Return the (X, Y) coordinate for the center point of the cell that contains the specified text.  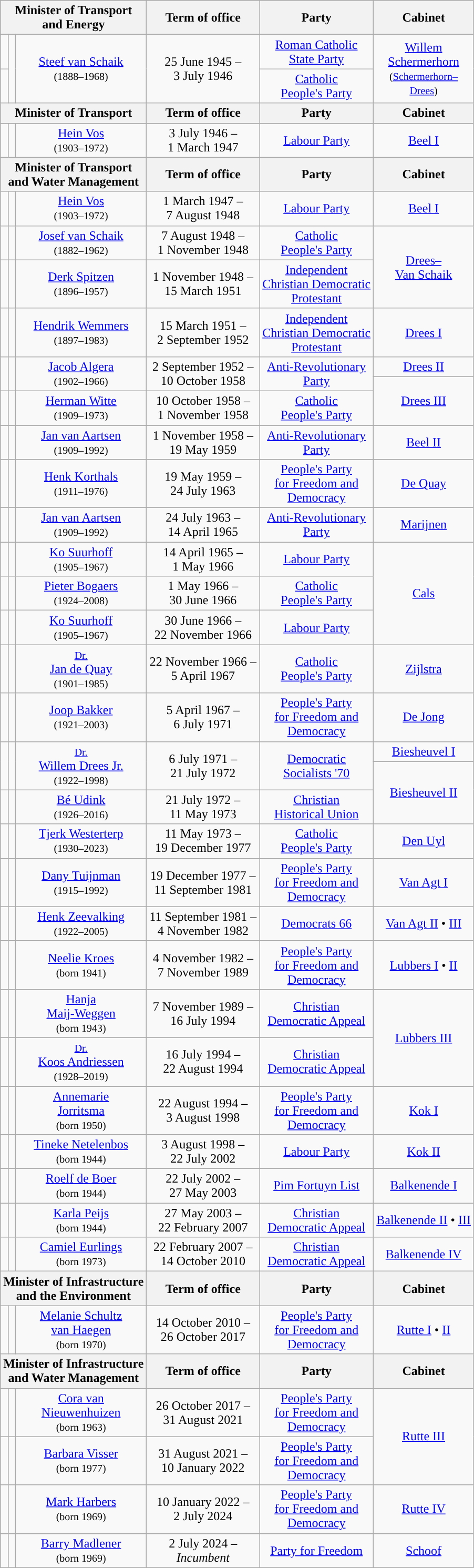
Willem Schermerhorn (Schermerhorn–Drees) (424, 69)
Roelf de Boer (born 1944) (81, 1186)
4 November 1982 – 7 November 1989 (203, 965)
De Jong (424, 717)
Dr. Jan de Quay (1901–1985) (81, 669)
14 October 2010 – 26 October 2017 (203, 1330)
Party for Freedom (316, 1550)
Democrats 66 (316, 923)
Mark Harbers (born 1969) (81, 1509)
Minister of Infrastructure and the Environment (74, 1288)
22 February 2007 – 14 October 2010 (203, 1255)
Balkenende I (424, 1186)
Herman Witte (1909–1973) (81, 408)
Dany Tuijnman (1915–1992) (81, 882)
25 June 1945 – 3 July 1946 (203, 69)
Den Uyl (424, 841)
Drees I (424, 332)
Minister of Infrastructure and Water Management (74, 1371)
Balkenende IV (424, 1255)
Drees III (424, 401)
24 July 1963 – 14 April 1965 (203, 525)
Biesheuvel I (424, 751)
Minister of Transport (74, 113)
7 August 1948 – 1 November 1948 (203, 243)
Drees II (424, 366)
22 July 2002 – 27 May 2003 (203, 1186)
Dr. Willem Drees Jr. (1922–1998) (81, 766)
Schoof (424, 1550)
Van Agt II • III (424, 923)
1 March 1947 – 7 August 1948 (203, 208)
Marijnen (424, 525)
1 November 1958 – 19 May 1959 (203, 442)
27 May 2003 – 22 February 2007 (203, 1220)
Rutte I • II (424, 1330)
Henk Zeevalking (1922–2005) (81, 923)
Rutte IV (424, 1509)
Melanie Schultz van Haegen (born 1970) (81, 1330)
Lubbers I • II (424, 965)
Roman Catholic State Party (316, 52)
Democratic Socialists '70 (316, 766)
Balkenende II • III (424, 1220)
30 June 1966 – 22 November 1966 (203, 628)
5 April 1967 – 6 July 1971 (203, 717)
Tjerk Westerterp (1930–2023) (81, 841)
Kok I (424, 1111)
Josef van Schaik (1882–1962) (81, 243)
Jacob Algera (1902–1966) (81, 373)
Bé Udink (1926–2016) (81, 807)
Biesheuvel II (424, 793)
19 December 1977 – 11 September 1981 (203, 882)
Cora van Nieuwenhuizen (born 1963) (81, 1412)
7 November 1989 – 16 July 1994 (203, 1013)
16 July 1994 – 22 August 1994 (203, 1062)
1 November 1948 – 15 March 1951 (203, 284)
Christian Historical Union (316, 807)
Hendrik Wemmers (1897–1983) (81, 332)
22 August 1994 – 3 August 1998 (203, 1111)
Rutte III (424, 1437)
Annemarie Jorritsma (born 1950) (81, 1111)
Van Agt I (424, 882)
11 May 1973 – 19 December 1977 (203, 841)
Drees–Van Schaik (424, 267)
Beel II (424, 442)
11 September 1981 – 4 November 1982 (203, 923)
31 August 2021 – 10 January 2022 (203, 1461)
14 April 1965 – 1 May 1966 (203, 559)
Camiel Eurlings (born 1973) (81, 1255)
1 May 1966 – 30 June 1966 (203, 593)
Pieter Bogaers (1924–2008) (81, 593)
19 May 1959 – 24 July 1963 (203, 484)
Minister of Transport and Water Management (74, 175)
Tineke Netelenbos (born 1944) (81, 1152)
Kok II (424, 1152)
Steef van Schaik (1888–1968) (81, 69)
6 July 1971 – 21 July 1972 (203, 766)
22 November 1966 – 5 April 1967 (203, 669)
Barbara Visser (born 1977) (81, 1461)
3 August 1998 – 22 July 2002 (203, 1152)
Henk Korthals (1911–1976) (81, 484)
Karla Peijs (born 1944) (81, 1220)
10 January 2022 – 2 July 2024 (203, 1509)
10 October 1958 – 1 November 1958 (203, 408)
3 July 1946 – 1 March 1947 (203, 140)
Hanja Maij-Weggen (born 1943) (81, 1013)
Barry Madlener (born 1969) (81, 1550)
Derk Spitzen (1896–1957) (81, 284)
Cals (424, 593)
26 October 2017 – 31 August 2021 (203, 1412)
15 March 1951 – 2 September 1952 (203, 332)
21 July 1972 – 11 May 1973 (203, 807)
Pim Fortuyn List (316, 1186)
Zijlstra (424, 669)
Dr. Koos Andriessen (1928–2019) (81, 1062)
2 September 1952 – 10 October 1958 (203, 373)
2 July 2024 – Incumbent (203, 1550)
Neelie Kroes (born 1941) (81, 965)
De Quay (424, 484)
Lubbers III (424, 1037)
Joop Bakker (1921–2003) (81, 717)
Minister of Transport and Energy (74, 18)
